Capture the cell that displays the provided text and extract its [X, Y] central coordinate. 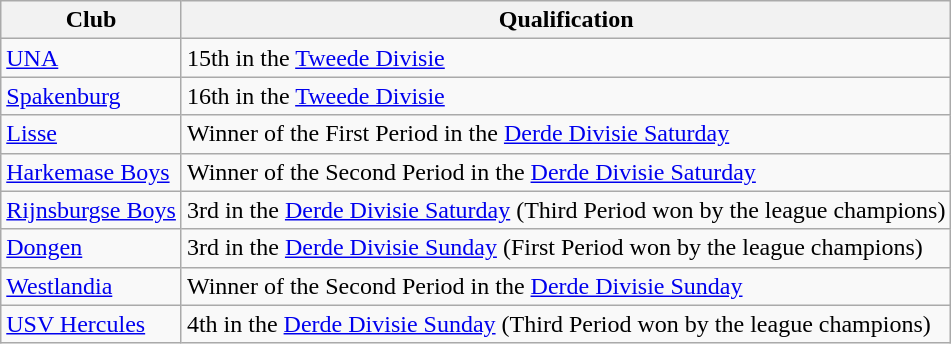
16th in the Tweede Divisie [566, 96]
USV Hercules [92, 324]
Club [92, 20]
Spakenburg [92, 96]
Westlandia [92, 286]
3rd in the Derde Divisie Saturday (Third Period won by the league champions) [566, 210]
Winner of the First Period in the Derde Divisie Saturday [566, 134]
3rd in the Derde Divisie Sunday (First Period won by the league champions) [566, 248]
4th in the Derde Divisie Sunday (Third Period won by the league champions) [566, 324]
Rijnsburgse Boys [92, 210]
Winner of the Second Period in the Derde Divisie Sunday [566, 286]
Winner of the Second Period in the Derde Divisie Saturday [566, 172]
Dongen [92, 248]
UNA [92, 58]
15th in the Tweede Divisie [566, 58]
Qualification [566, 20]
Lisse [92, 134]
Harkemase Boys [92, 172]
